Search for the cell housing the specified text and yield its [x, y] center coordinate. 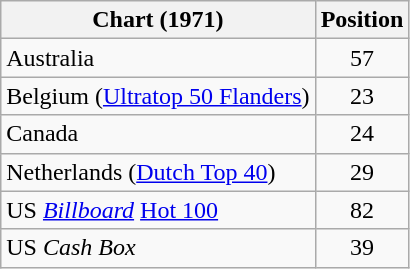
57 [362, 58]
Belgium (Ultratop 50 Flanders) [158, 96]
Netherlands (Dutch Top 40) [158, 172]
Position [362, 20]
Canada [158, 134]
Chart (1971) [158, 20]
29 [362, 172]
82 [362, 210]
Australia [158, 58]
39 [362, 248]
23 [362, 96]
US Billboard Hot 100 [158, 210]
24 [362, 134]
US Cash Box [158, 248]
